Provide the [X, Y] coordinate of the cell's center where the given text is located.  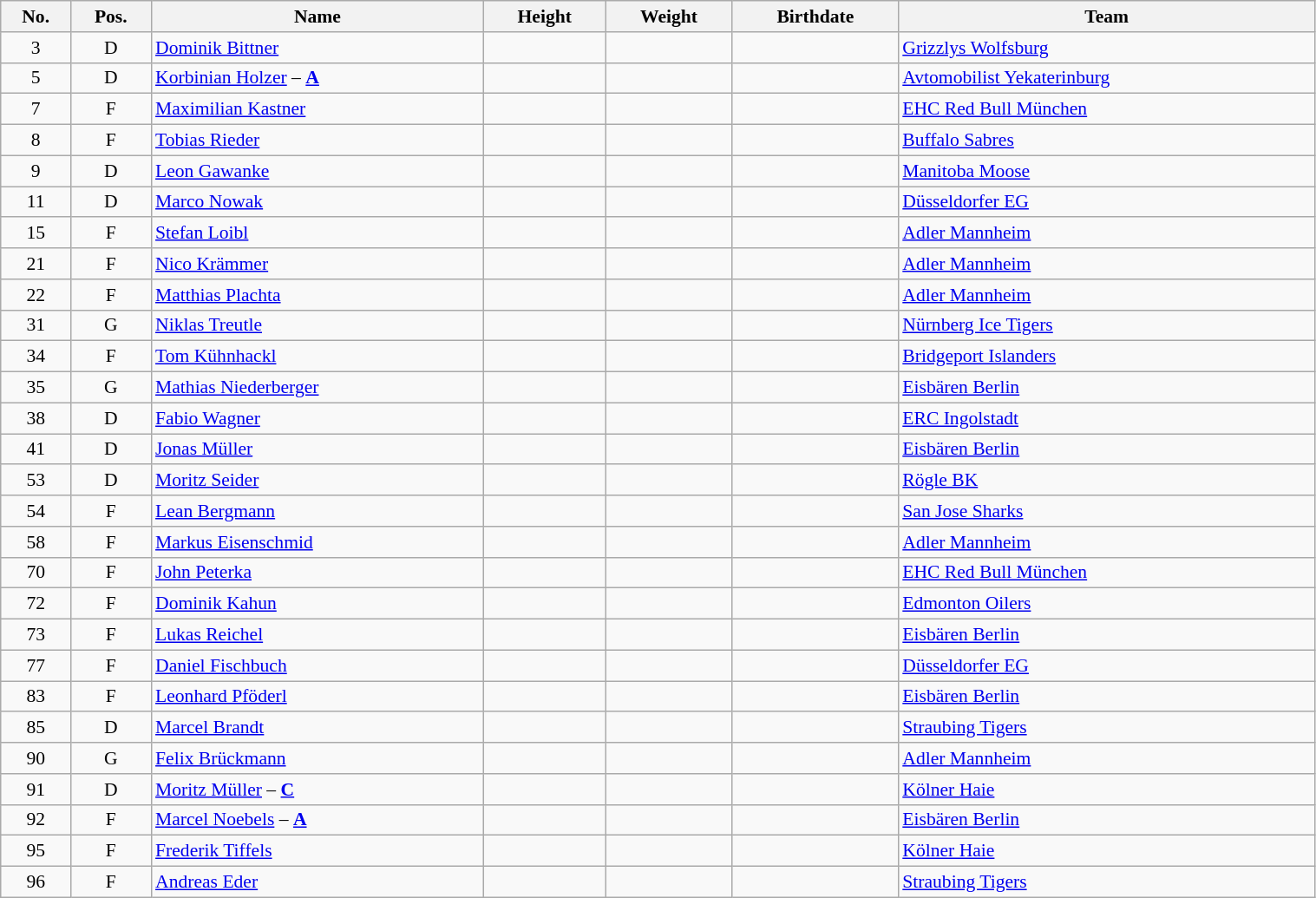
John Peterka [318, 573]
92 [36, 820]
Maximilian Kastner [318, 109]
Leon Gawanke [318, 171]
Edmonton Oilers [1107, 604]
Niklas Treutle [318, 325]
Stefan Loibl [318, 233]
No. [36, 16]
Pos. [111, 16]
91 [36, 790]
77 [36, 665]
Marcel Noebels – A [318, 820]
Tom Kühnhackl [318, 357]
Nico Krämmer [318, 264]
Birthdate [815, 16]
Lean Bergmann [318, 511]
Fabio Wagner [318, 418]
53 [36, 481]
70 [36, 573]
Jonas Müller [318, 449]
San Jose Sharks [1107, 511]
41 [36, 449]
Lukas Reichel [318, 635]
Team [1107, 16]
34 [36, 357]
Marco Nowak [318, 202]
Felix Brückmann [318, 758]
Nürnberg Ice Tigers [1107, 325]
72 [36, 604]
3 [36, 48]
15 [36, 233]
Matthias Plachta [318, 295]
58 [36, 542]
Grizzlys Wolfsburg [1107, 48]
73 [36, 635]
Andreas Eder [318, 882]
Bridgeport Islanders [1107, 357]
Dominik Bittner [318, 48]
Korbinian Holzer – A [318, 78]
Avtomobilist Yekaterinburg [1107, 78]
35 [36, 388]
Dominik Kahun [318, 604]
96 [36, 882]
11 [36, 202]
22 [36, 295]
Moritz Müller – C [318, 790]
31 [36, 325]
Frederik Tiffels [318, 851]
54 [36, 511]
8 [36, 141]
Moritz Seider [318, 481]
Daniel Fischbuch [318, 665]
Buffalo Sabres [1107, 141]
Name [318, 16]
Weight [670, 16]
Leonhard Pföderl [318, 697]
Marcel Brandt [318, 728]
95 [36, 851]
Mathias Niederberger [318, 388]
Rögle BK [1107, 481]
21 [36, 264]
9 [36, 171]
ERC Ingolstadt [1107, 418]
5 [36, 78]
Manitoba Moose [1107, 171]
83 [36, 697]
85 [36, 728]
7 [36, 109]
38 [36, 418]
90 [36, 758]
Markus Eisenschmid [318, 542]
Tobias Rieder [318, 141]
Height [545, 16]
